Scan for the cell matching the given text and deliver its (x, y) coordinate at center. 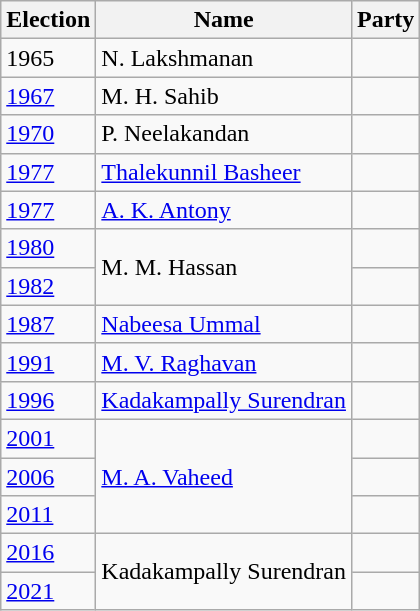
2006 (48, 477)
Election (48, 20)
1967 (48, 96)
2011 (48, 515)
1982 (48, 286)
Party (385, 20)
1987 (48, 324)
1970 (48, 134)
2001 (48, 438)
Nabeesa Ummal (224, 324)
M. A. Vaheed (224, 476)
Thalekunnil Basheer (224, 172)
M. H. Sahib (224, 96)
A. K. Antony (224, 210)
1991 (48, 362)
P. Neelakandan (224, 134)
Name (224, 20)
M. V. Raghavan (224, 362)
M. M. Hassan (224, 267)
1965 (48, 58)
1996 (48, 400)
2016 (48, 553)
2021 (48, 591)
1980 (48, 248)
N. Lakshmanan (224, 58)
